Pinpoint the cell where the given text exists, returning its [X, Y] midpoint coordinate. 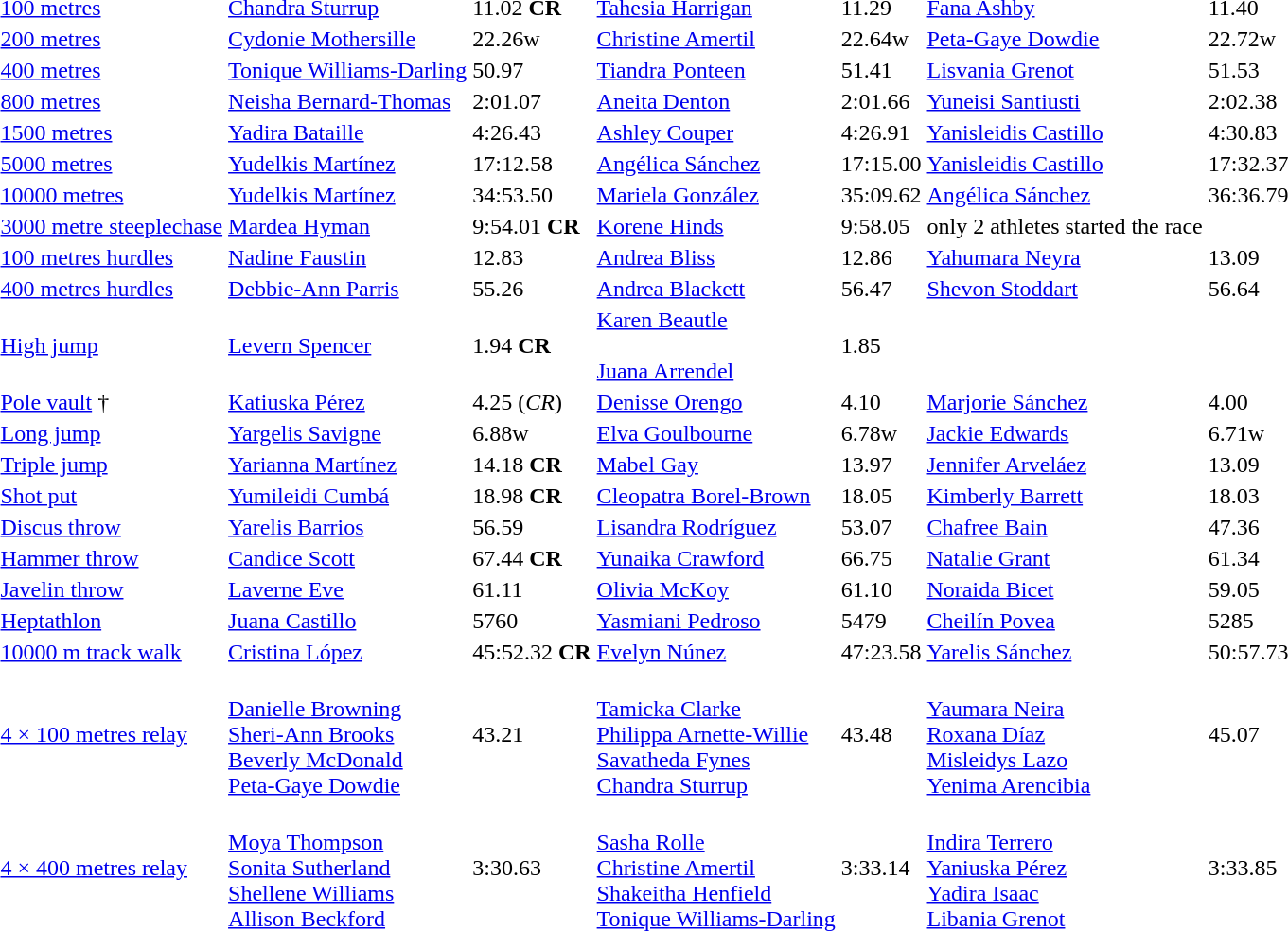
4.25 (CR) [532, 402]
61.11 [532, 589]
4.10 [881, 402]
55.26 [532, 289]
Lisvania Grenot [1065, 70]
Jennifer Arveláez [1065, 465]
12.86 [881, 257]
Peta-Gaye Dowdie [1065, 39]
43.21 [532, 734]
Yadira Bataille [348, 132]
9:58.05 [881, 226]
22.26w [532, 39]
13.97 [881, 465]
Cydonie Mothersille [348, 39]
18.05 [881, 496]
only 2 athletes started the race [1065, 226]
Korene Hinds [715, 226]
Elva Goulbourne [715, 433]
Denisse Orengo [715, 402]
Katiuska Pérez [348, 402]
Yuneisi Santiusti [1065, 101]
Shevon Stoddart [1065, 289]
56.59 [532, 527]
Tonique Williams-Darling [348, 70]
Levern Spencer [348, 345]
2:01.66 [881, 101]
Yasmiani Pedroso [715, 621]
2:01.07 [532, 101]
Natalie Grant [1065, 558]
Juana Castillo [348, 621]
Karen Beautle Juana Arrendel [715, 345]
Tamicka ClarkePhilippa Arnette-WillieSavatheda FynesChandra Sturrup [715, 734]
Mariela González [715, 195]
Marjorie Sánchez [1065, 402]
Evelyn Núnez [715, 652]
Aneita Denton [715, 101]
Candice Scott [348, 558]
51.41 [881, 70]
56.47 [881, 289]
Cheilín Povea [1065, 621]
4:26.43 [532, 132]
Andrea Bliss [715, 257]
6.88w [532, 433]
66.75 [881, 558]
Yargelis Savigne [348, 433]
Ashley Couper [715, 132]
Yahumara Neyra [1065, 257]
1.94 CR [532, 345]
Olivia McKoy [715, 589]
14.18 CR [532, 465]
5479 [881, 621]
Yumileidi Cumbá [348, 496]
Yarelis Sánchez [1065, 652]
Kimberly Barrett [1065, 496]
1.85 [881, 345]
45:52.32 CR [532, 652]
Chafree Bain [1065, 527]
Yarelis Barrios [348, 527]
Nadine Faustin [348, 257]
12.83 [532, 257]
Noraida Bicet [1065, 589]
Cristina López [348, 652]
Andrea Blackett [715, 289]
34:53.50 [532, 195]
61.10 [881, 589]
Lisandra Rodríguez [715, 527]
50.97 [532, 70]
47:23.58 [881, 652]
17:15.00 [881, 164]
4:26.91 [881, 132]
Danielle BrowningSheri-Ann BrooksBeverly McDonaldPeta-Gaye Dowdie [348, 734]
Yaumara NeiraRoxana DíazMisleidys LazoYenima Arencibia [1065, 734]
43.48 [881, 734]
Mabel Gay [715, 465]
Mardea Hyman [348, 226]
Neisha Bernard-Thomas [348, 101]
Christine Amertil [715, 39]
53.07 [881, 527]
Laverne Eve [348, 589]
35:09.62 [881, 195]
Tiandra Ponteen [715, 70]
Cleopatra Borel-Brown [715, 496]
67.44 CR [532, 558]
Debbie-Ann Parris [348, 289]
6.78w [881, 433]
Yunaika Crawford [715, 558]
17:12.58 [532, 164]
Jackie Edwards [1065, 433]
9:54.01 CR [532, 226]
22.64w [881, 39]
5760 [532, 621]
Yarianna Martínez [348, 465]
18.98 CR [532, 496]
